Return [x, y] of the center of cell containing provided text 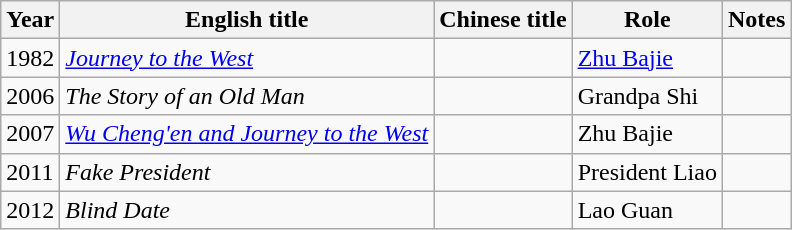
2007 [30, 134]
Chinese title [503, 20]
Notes [756, 20]
2006 [30, 96]
Journey to the West [247, 58]
Wu Cheng'en and Journey to the West [247, 134]
President Liao [647, 172]
Grandpa Shi [647, 96]
1982 [30, 58]
Blind Date [247, 210]
English title [247, 20]
Fake President [247, 172]
2012 [30, 210]
The Story of an Old Man [247, 96]
Lao Guan [647, 210]
Role [647, 20]
Year [30, 20]
2011 [30, 172]
